Return the (x, y) coordinate for the center point of the cell that contains the specified text.  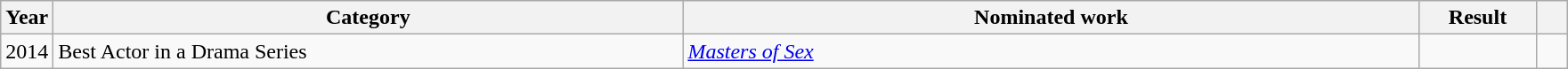
Result (1478, 18)
2014 (27, 51)
Category (369, 18)
Masters of Sex (1051, 51)
Year (27, 18)
Best Actor in a Drama Series (369, 51)
Nominated work (1051, 18)
